From the cell containing the given text, extract its center point as (x, y) coordinate. 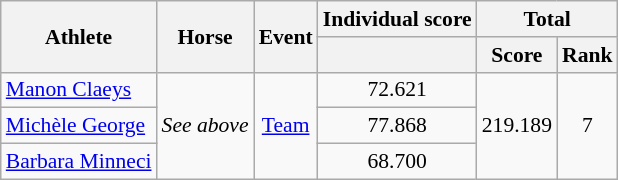
7 (588, 126)
Team (286, 126)
Athlete (79, 36)
Total (548, 19)
Manon Claeys (79, 90)
68.700 (398, 162)
Individual score (398, 19)
Michèle George (79, 126)
Score (517, 55)
Rank (588, 55)
Barbara Minneci (79, 162)
77.868 (398, 126)
219.189 (517, 126)
Horse (206, 36)
Event (286, 36)
72.621 (398, 90)
See above (206, 126)
